Detect which cell encompasses the target text, then output its [X, Y] center coordinate. 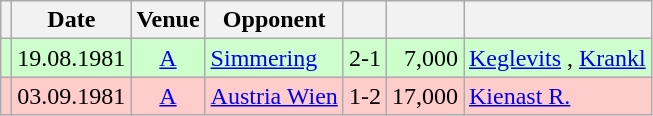
Venue [168, 20]
2-1 [364, 58]
Opponent [274, 20]
17,000 [424, 96]
Kienast R. [558, 96]
Simmering [274, 58]
03.09.1981 [72, 96]
7,000 [424, 58]
Austria Wien [274, 96]
Keglevits , Krankl [558, 58]
Date [72, 20]
19.08.1981 [72, 58]
1-2 [364, 96]
